Return the [x, y] coordinate for the center point of the cell that contains the specified text.  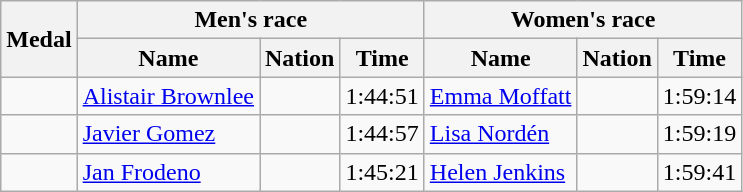
1:59:14 [699, 96]
1:59:19 [699, 134]
1:45:21 [382, 172]
Emma Moffatt [500, 96]
1:44:57 [382, 134]
Men's race [250, 20]
Medal [39, 39]
Jan Frodeno [168, 172]
Women's race [582, 20]
Helen Jenkins [500, 172]
Javier Gomez [168, 134]
1:59:41 [699, 172]
1:44:51 [382, 96]
Lisa Nordén [500, 134]
Alistair Brownlee [168, 96]
